Identify which cell holds the provided text, then report its [x, y] central coordinate. 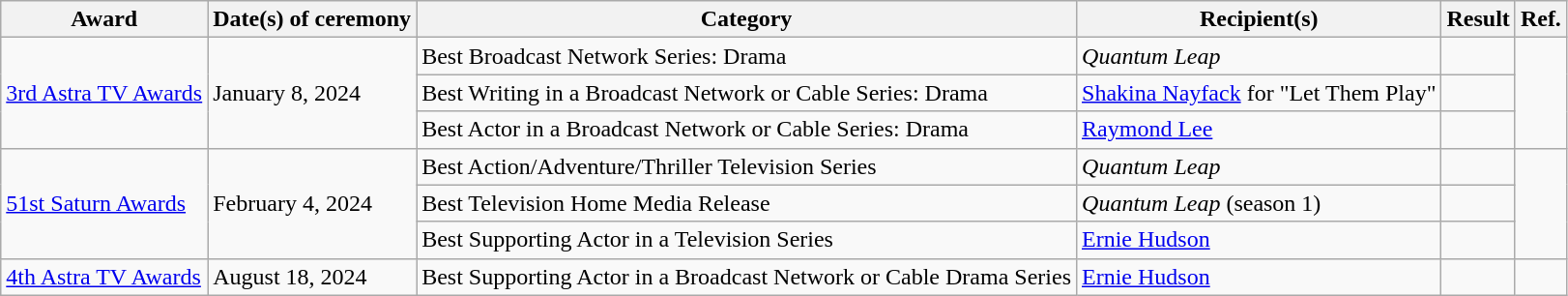
Best Supporting Actor in a Broadcast Network or Cable Drama Series [746, 277]
Date(s) of ceremony [312, 19]
January 8, 2024 [312, 93]
Category [746, 19]
August 18, 2024 [312, 277]
Best Actor in a Broadcast Network or Cable Series: Drama [746, 130]
Best Writing in a Broadcast Network or Cable Series: Drama [746, 93]
February 4, 2024 [312, 203]
3rd Astra TV Awards [104, 93]
Best Action/Adventure/Thriller Television Series [746, 166]
Result [1478, 19]
Award [104, 19]
Best Television Home Media Release [746, 203]
Best Broadcast Network Series: Drama [746, 56]
51st Saturn Awards [104, 203]
Recipient(s) [1259, 19]
Raymond Lee [1259, 130]
Best Supporting Actor in a Television Series [746, 240]
4th Astra TV Awards [104, 277]
Shakina Nayfack for "Let Them Play" [1259, 93]
Quantum Leap (season 1) [1259, 203]
Ref. [1541, 19]
